Output the [X, Y] coordinate of the center of the cell containing the given text.  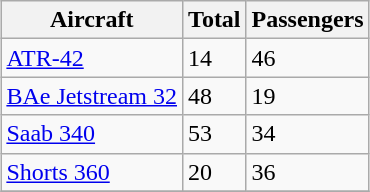
Passengers [308, 20]
Aircraft [92, 20]
46 [308, 58]
20 [215, 172]
ATR-42 [92, 58]
Saab 340 [92, 134]
14 [215, 58]
19 [308, 96]
Shorts 360 [92, 172]
36 [308, 172]
53 [215, 134]
BAe Jetstream 32 [92, 96]
Total [215, 20]
48 [215, 96]
34 [308, 134]
